Determine the [X, Y] coordinate at the center of the cell enclosing the given text.  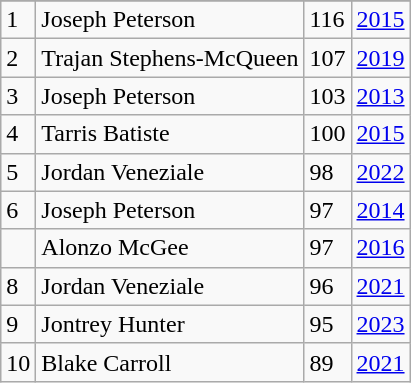
Trajan Stephens-McQueen [170, 58]
2 [18, 58]
2014 [380, 210]
5 [18, 172]
107 [328, 58]
2016 [380, 248]
2019 [380, 58]
95 [328, 324]
6 [18, 210]
96 [328, 286]
103 [328, 96]
2022 [380, 172]
2023 [380, 324]
Tarris Batiste [170, 134]
98 [328, 172]
89 [328, 362]
10 [18, 362]
116 [328, 20]
9 [18, 324]
1 [18, 20]
Blake Carroll [170, 362]
Alonzo McGee [170, 248]
4 [18, 134]
3 [18, 96]
8 [18, 286]
100 [328, 134]
Jontrey Hunter [170, 324]
2013 [380, 96]
